Return the [X, Y] coordinate for the center point of the cell that contains the specified text.  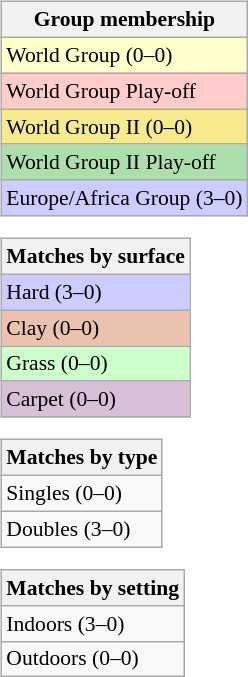
Europe/Africa Group (3–0) [124, 198]
Doubles (3–0) [82, 529]
World Group II (0–0) [124, 127]
Matches by setting [92, 588]
Singles (0–0) [82, 494]
Carpet (0–0) [96, 399]
Clay (0–0) [96, 328]
Matches by type [82, 458]
Group membership [124, 20]
World Group Play-off [124, 91]
Grass (0–0) [96, 364]
Matches by surface [96, 257]
World Group II Play-off [124, 162]
World Group (0–0) [124, 55]
Hard (3–0) [96, 292]
Indoors (3–0) [92, 623]
Outdoors (0–0) [92, 659]
